Identify which cell holds the provided text, then report its [x, y] central coordinate. 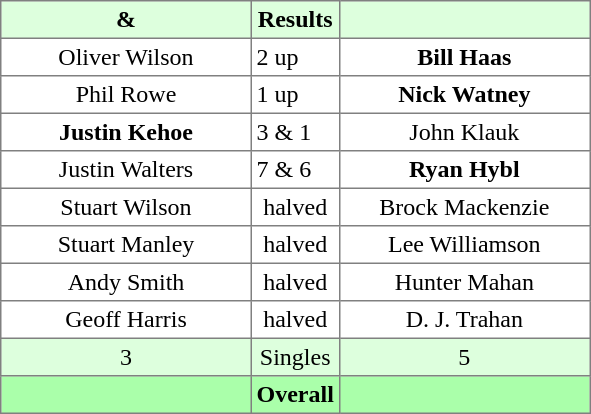
Andy Smith [126, 282]
Justin Kehoe [126, 132]
Ryan Hybl [464, 170]
Hunter Mahan [464, 282]
3 [126, 357]
Nick Watney [464, 95]
Bill Haas [464, 57]
Phil Rowe [126, 95]
5 [464, 357]
2 up [295, 57]
& [126, 20]
Stuart Wilson [126, 207]
Justin Walters [126, 170]
7 & 6 [295, 170]
Brock Mackenzie [464, 207]
Lee Williamson [464, 245]
Oliver Wilson [126, 57]
1 up [295, 95]
Results [295, 20]
D. J. Trahan [464, 320]
Stuart Manley [126, 245]
Overall [295, 395]
John Klauk [464, 132]
Geoff Harris [126, 320]
Singles [295, 357]
3 & 1 [295, 132]
